Scan for the cell matching the given text and deliver its [x, y] coordinate at center. 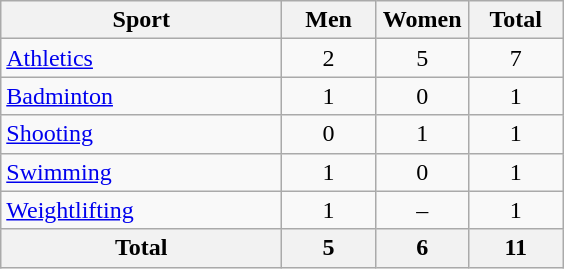
Women [422, 20]
2 [329, 58]
Weightlifting [142, 210]
11 [516, 248]
6 [422, 248]
Athletics [142, 58]
– [422, 210]
Swimming [142, 172]
Men [329, 20]
Shooting [142, 134]
Badminton [142, 96]
7 [516, 58]
Sport [142, 20]
